Return (x, y) of the center of cell containing provided text 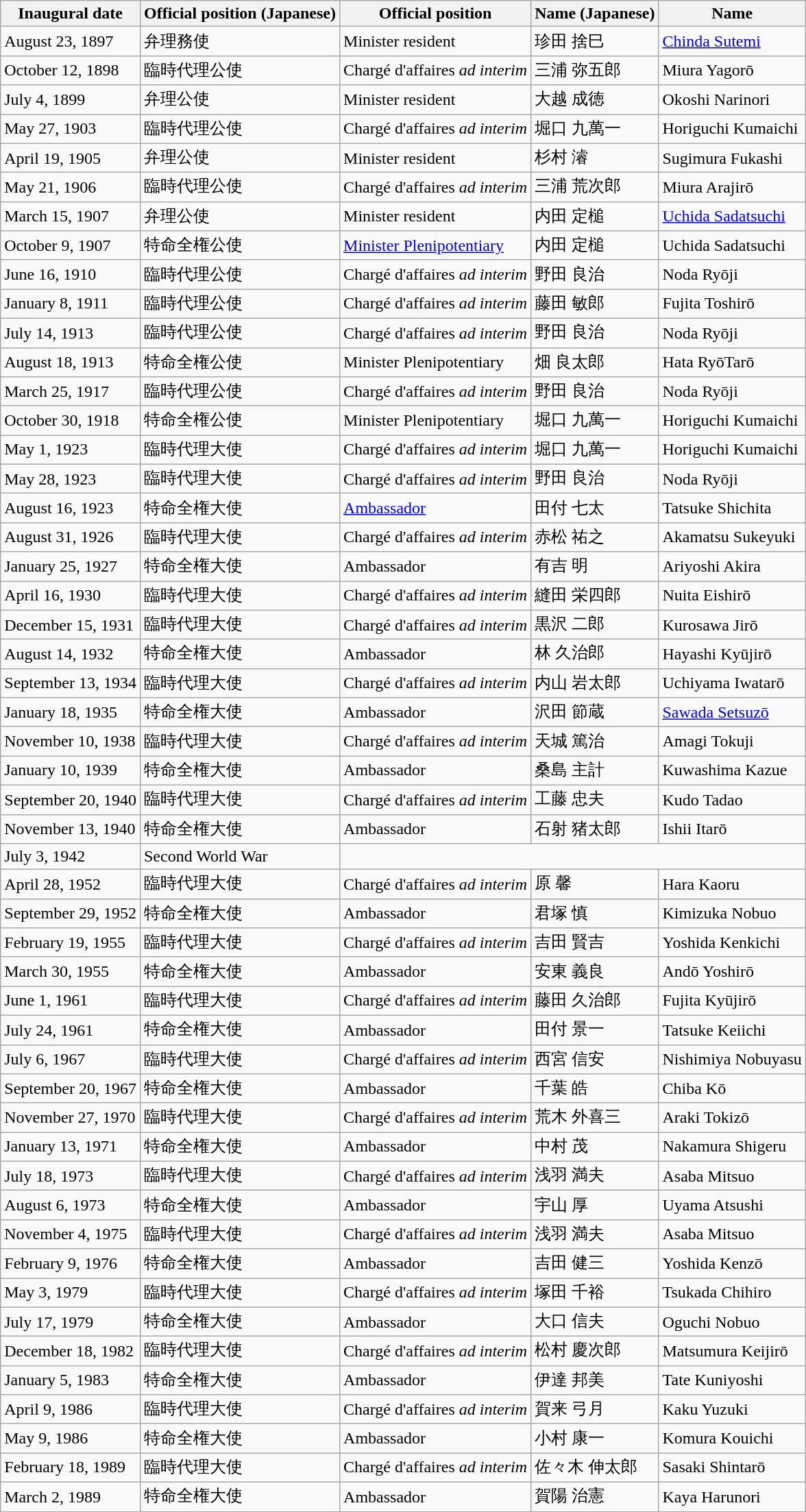
Oguchi Nobuo (732, 1321)
珍田 捨巳 (595, 41)
June 1, 1961 (71, 1001)
April 28, 1952 (71, 884)
西宮 信安 (595, 1060)
February 19, 1955 (71, 943)
Okoshi Narinori (732, 100)
June 16, 1910 (71, 274)
佐々木 伸太郎 (595, 1468)
May 3, 1979 (71, 1293)
工藤 忠夫 (595, 799)
December 18, 1982 (71, 1352)
Andō Yoshirō (732, 972)
Chinda Sutemi (732, 41)
Tatsuke Shichita (732, 509)
October 12, 1898 (71, 70)
September 20, 1967 (71, 1088)
君塚 慎 (595, 913)
Tatsuke Keiichi (732, 1029)
賀来 弓月 (595, 1409)
March 30, 1955 (71, 972)
August 31, 1926 (71, 537)
賀陽 治憲 (595, 1497)
林 久治郎 (595, 654)
三浦 荒次郎 (595, 188)
May 27, 1903 (71, 129)
Official position (Japanese) (240, 14)
January 13, 1971 (71, 1147)
Second World War (240, 857)
Uchiyama Iwatarō (732, 683)
赤松 祐之 (595, 537)
Akamatsu Sukeyuki (732, 537)
藤田 久治郎 (595, 1001)
February 9, 1976 (71, 1264)
沢田 節蔵 (595, 713)
Ariyoshi Akira (732, 566)
July 6, 1967 (71, 1060)
July 4, 1899 (71, 100)
中村 茂 (595, 1147)
吉田 賢吉 (595, 943)
桑島 主計 (595, 770)
田付 七太 (595, 509)
黒沢 二郎 (595, 625)
畑 良太郎 (595, 362)
September 29, 1952 (71, 913)
March 15, 1907 (71, 217)
Kudo Tadao (732, 799)
Kuwashima Kazue (732, 770)
March 25, 1917 (71, 392)
November 13, 1940 (71, 829)
October 30, 1918 (71, 421)
Name (732, 14)
August 14, 1932 (71, 654)
Kaya Harunori (732, 1497)
Fujita Kyūjirō (732, 1001)
石射 猪太郎 (595, 829)
小村 康一 (595, 1438)
Uyama Atsushi (732, 1205)
Kaku Yuzuki (732, 1409)
April 16, 1930 (71, 596)
Tate Kuniyoshi (732, 1380)
January 5, 1983 (71, 1380)
Nishimiya Nobuyasu (732, 1060)
January 25, 1927 (71, 566)
大越 成徳 (595, 100)
August 6, 1973 (71, 1205)
May 1, 1923 (71, 450)
Sugimura Fukashi (732, 158)
千葉 皓 (595, 1088)
Miura Arajirō (732, 188)
May 9, 1986 (71, 1438)
Yoshida Kenkichi (732, 943)
Official position (436, 14)
松村 慶次郎 (595, 1352)
Araki Tokizō (732, 1117)
Amagi Tokuji (732, 742)
Name (Japanese) (595, 14)
伊達 邦美 (595, 1380)
September 20, 1940 (71, 799)
三浦 弥五郎 (595, 70)
December 15, 1931 (71, 625)
January 10, 1939 (71, 770)
October 9, 1907 (71, 245)
January 8, 1911 (71, 304)
Miura Yagorō (732, 70)
April 19, 1905 (71, 158)
Nakamura Shigeru (732, 1147)
Yoshida Kenzō (732, 1264)
安東 義良 (595, 972)
Fujita Toshirō (732, 304)
弁理務使 (240, 41)
Nuita Eishirō (732, 596)
August 18, 1913 (71, 362)
November 10, 1938 (71, 742)
January 18, 1935 (71, 713)
Inaugural date (71, 14)
有吉 明 (595, 566)
May 28, 1923 (71, 478)
縫田 栄四郎 (595, 596)
田付 景一 (595, 1029)
吉田 健三 (595, 1264)
Kurosawa Jirō (732, 625)
November 4, 1975 (71, 1234)
Hara Kaoru (732, 884)
Matsumura Keijirō (732, 1352)
Kimizuka Nobuo (732, 913)
宇山 厚 (595, 1205)
September 13, 1934 (71, 683)
February 18, 1989 (71, 1468)
Sasaki Shintarō (732, 1468)
藤田 敏郎 (595, 304)
塚田 千裕 (595, 1293)
July 18, 1973 (71, 1176)
August 16, 1923 (71, 509)
Hayashi Kyūjirō (732, 654)
August 23, 1897 (71, 41)
杉村 濬 (595, 158)
原 馨 (595, 884)
July 3, 1942 (71, 857)
July 17, 1979 (71, 1321)
March 2, 1989 (71, 1497)
Hata RyōTarō (732, 362)
November 27, 1970 (71, 1117)
荒木 外喜三 (595, 1117)
Tsukada Chihiro (732, 1293)
April 9, 1986 (71, 1409)
July 14, 1913 (71, 333)
Komura Kouichi (732, 1438)
Ishii Itarō (732, 829)
July 24, 1961 (71, 1029)
May 21, 1906 (71, 188)
大口 信夫 (595, 1321)
Sawada Setsuzō (732, 713)
Chiba Kō (732, 1088)
内山 岩太郎 (595, 683)
天城 篤治 (595, 742)
